Pinpoint the cell where the given text exists, returning its (x, y) midpoint coordinate. 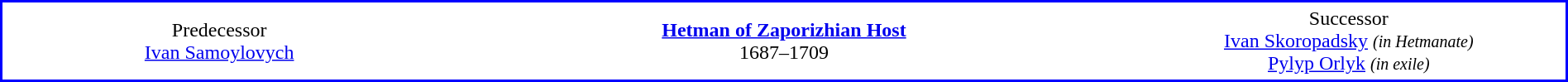
PredecessorIvan Samoylovych (219, 41)
Hetman of Zaporizhian Host1687–1709 (784, 41)
SuccessorIvan Skoropadsky (in Hetmanate)Pylyp Orlyk (in exile) (1350, 41)
